Capture the cell that displays the provided text and extract its [x, y] central coordinate. 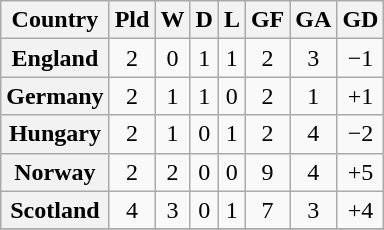
Hungary [55, 134]
Scotland [55, 210]
Pld [132, 20]
D [204, 20]
GD [360, 20]
Germany [55, 96]
L [232, 20]
Norway [55, 172]
England [55, 58]
7 [267, 210]
+1 [360, 96]
9 [267, 172]
W [172, 20]
GA [314, 20]
+5 [360, 172]
−1 [360, 58]
+4 [360, 210]
−2 [360, 134]
Country [55, 20]
GF [267, 20]
